Provide the [X, Y] coordinate of the cell's center where the given text is located.  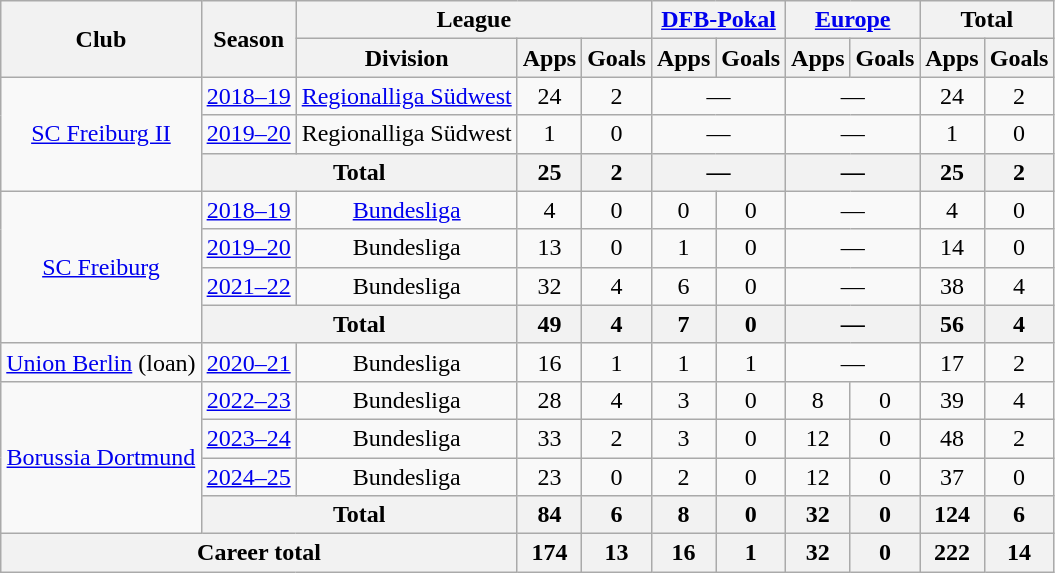
49 [549, 324]
League [474, 20]
28 [549, 400]
48 [952, 438]
38 [952, 286]
2024–25 [248, 477]
Career total [259, 553]
33 [549, 438]
Season [248, 39]
39 [952, 400]
2021–22 [248, 286]
Division [406, 58]
23 [549, 477]
DFB-Pokal [718, 20]
Union Berlin (loan) [101, 362]
Club [101, 39]
SC Freiburg II [101, 134]
7 [683, 324]
124 [952, 515]
2020–21 [248, 362]
2022–23 [248, 400]
37 [952, 477]
174 [549, 553]
56 [952, 324]
SC Freiburg [101, 267]
Borussia Dortmund [101, 457]
Europe [853, 20]
222 [952, 553]
2023–24 [248, 438]
17 [952, 362]
84 [549, 515]
